Identify which cell holds the provided text, then report its (X, Y) central coordinate. 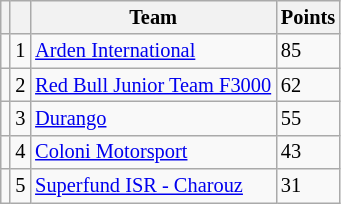
5 (20, 186)
85 (308, 51)
Coloni Motorsport (153, 152)
43 (308, 152)
1 (20, 51)
62 (308, 85)
Red Bull Junior Team F3000 (153, 85)
Points (308, 17)
Superfund ISR - Charouz (153, 186)
Team (153, 17)
Arden International (153, 51)
4 (20, 152)
31 (308, 186)
2 (20, 85)
55 (308, 118)
3 (20, 118)
Durango (153, 118)
